Output the (x, y) coordinate of the center of the cell containing the given text.  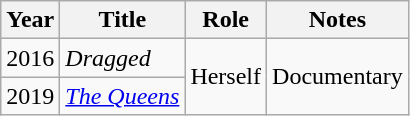
2016 (30, 58)
Herself (226, 77)
Dragged (122, 58)
Role (226, 20)
Title (122, 20)
Year (30, 20)
Documentary (338, 77)
Notes (338, 20)
2019 (30, 96)
The Queens (122, 96)
